Locate the cell with the specified text and output its [X, Y] center coordinate. 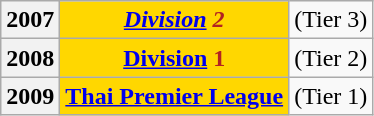
Division 2 [174, 20]
2007 [30, 20]
(Tier 2) [331, 58]
(Tier 1) [331, 96]
Division 1 [174, 58]
(Tier 3) [331, 20]
Thai Premier League [174, 96]
2008 [30, 58]
2009 [30, 96]
